Detect which cell encompasses the target text, then output its [X, Y] center coordinate. 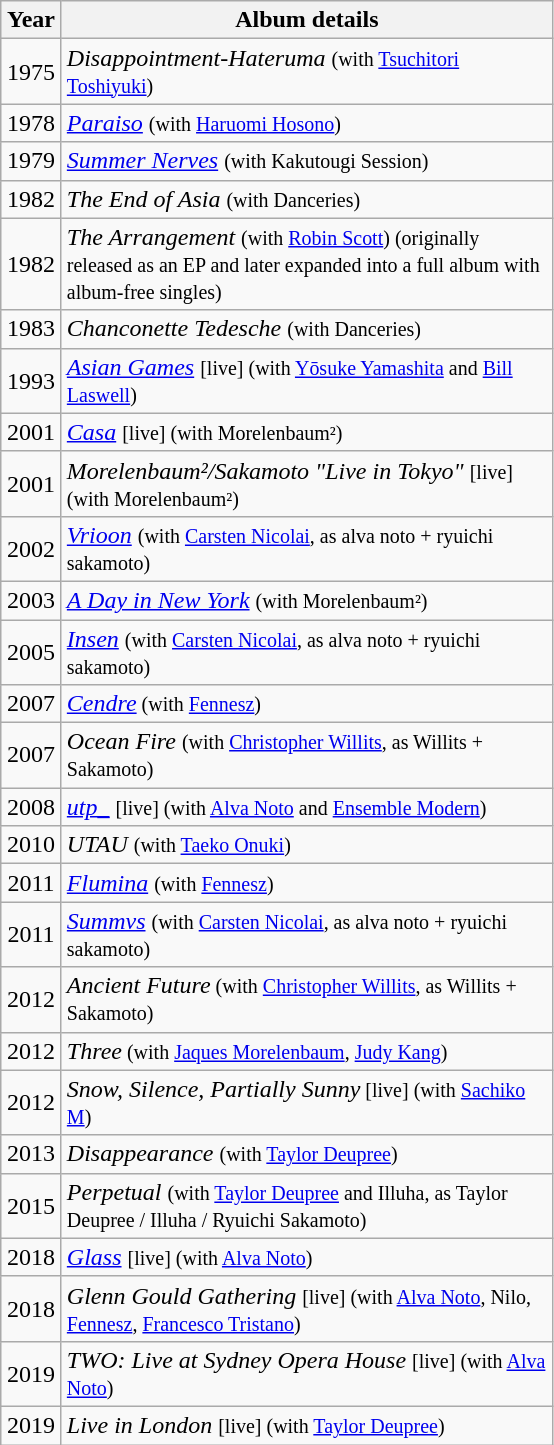
2013 [32, 1154]
UTAU (with Taeko Onuki) [306, 845]
Live in London [live] (with Taylor Deupree) [306, 1425]
Album details [306, 20]
Cendre (with Fennesz) [306, 704]
1975 [32, 72]
Ancient Future (with Christopher Willits, as Willits + Sakamoto) [306, 1000]
2008 [32, 807]
Year [32, 20]
1978 [32, 123]
1983 [32, 329]
2002 [32, 548]
Chanconette Tedesche (with Danceries) [306, 329]
Asian Games [live] (with Yōsuke Yamashita and Bill Laswell) [306, 380]
A Day in New York (with Morelenbaum²) [306, 600]
utp_ [live] (with Alva Noto and Ensemble Modern) [306, 807]
Paraiso (with Haruomi Hosono) [306, 123]
2005 [32, 652]
Perpetual (with Taylor Deupree and Illuha, as Taylor Deupree / Illuha / Ryuichi Sakamoto) [306, 1206]
Flumina (with Fennesz) [306, 883]
1993 [32, 380]
Morelenbaum²/Sakamoto "Live in Tokyo" [live] (with Morelenbaum²) [306, 484]
Vrioon (with Carsten Nicolai, as alva noto + ryuichi sakamoto) [306, 548]
Summer Nerves (with Kakutougi Session) [306, 161]
TWO: Live at Sydney Opera House [live] (with Alva Noto) [306, 1374]
Summvs (with Carsten Nicolai, as alva noto + ryuichi sakamoto) [306, 934]
Ocean Fire (with Christopher Willits, as Willits + Sakamoto) [306, 756]
Snow, Silence, Partially Sunny [live] (with Sachiko M) [306, 1102]
Insen (with Carsten Nicolai, as alva noto + ryuichi sakamoto) [306, 652]
Glass [live] (with Alva Noto) [306, 1257]
The Arrangement (with Robin Scott) (originally released as an EP and later expanded into a full album with album-free singles) [306, 264]
2015 [32, 1206]
Three (with Jaques Morelenbaum, Judy Kang) [306, 1051]
Casa [live] (with Morelenbaum²) [306, 432]
Disappearance (with Taylor Deupree) [306, 1154]
Glenn Gould Gathering [live] (with Alva Noto, Nilo, Fennesz, Francesco Tristano) [306, 1308]
1979 [32, 161]
2010 [32, 845]
The End of Asia (with Danceries) [306, 199]
Disappointment-Hateruma (with Tsuchitori Toshiyuki) [306, 72]
2003 [32, 600]
